Detect which cell encompasses the target text, then output its [X, Y] center coordinate. 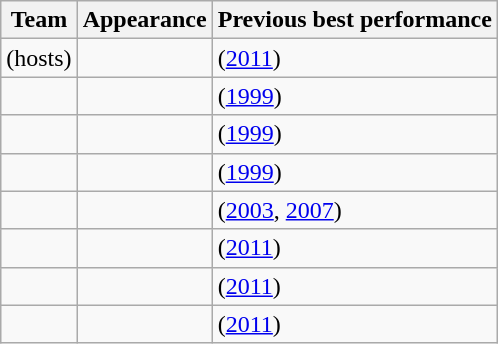
(2003, 2007) [354, 210]
Appearance [144, 20]
(hosts) [39, 58]
Team [39, 20]
Previous best performance [354, 20]
